Locate the cell with the specified text and output its (X, Y) center coordinate. 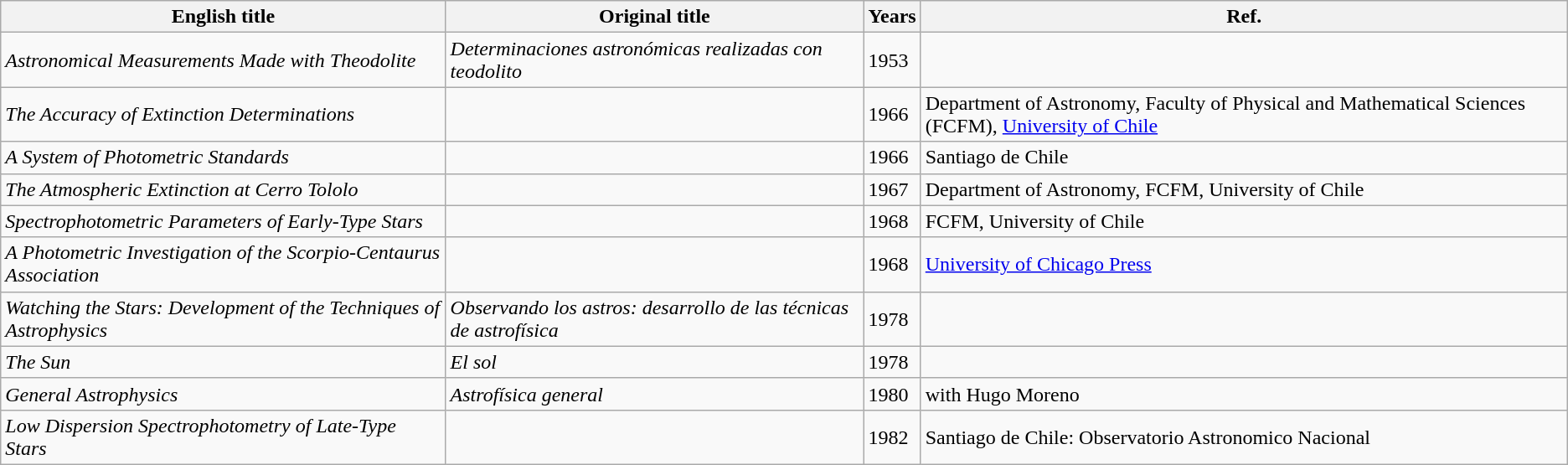
Astrofísica general (655, 394)
A Photometric Investigation of the Scorpio-Centaurus Association (223, 265)
Department of Astronomy, FCFM, University of Chile (1244, 189)
El sol (655, 362)
The Accuracy of Extinction Determinations (223, 114)
Watching the Stars: Development of the Techniques of Astrophysics (223, 318)
General Astrophysics (223, 394)
Astronomical Measurements Made with Theodolite (223, 60)
1982 (892, 437)
Observando los astros: desarrollo de las técnicas de astrofísica (655, 318)
1967 (892, 189)
Santiago de Chile: Observatorio Astronomico Nacional (1244, 437)
FCFM, University of Chile (1244, 221)
University of Chicago Press (1244, 265)
Spectrophotometric Parameters of Early-Type Stars (223, 221)
1953 (892, 60)
Determinaciones astronómicas realizadas con teodolito (655, 60)
Low Dispersion Spectrophotometry of Late-Type Stars (223, 437)
Original title (655, 17)
Santiago de Chile (1244, 158)
Years (892, 17)
1980 (892, 394)
The Atmospheric Extinction at Cerro Tololo (223, 189)
The Sun (223, 362)
with Hugo Moreno (1244, 394)
English title (223, 17)
Ref. (1244, 17)
Department of Astronomy, Faculty of Physical and Mathematical Sciences (FCFM), University of Chile (1244, 114)
A System of Photometric Standards (223, 158)
